Output the (x, y) coordinate of the center of the cell containing the given text.  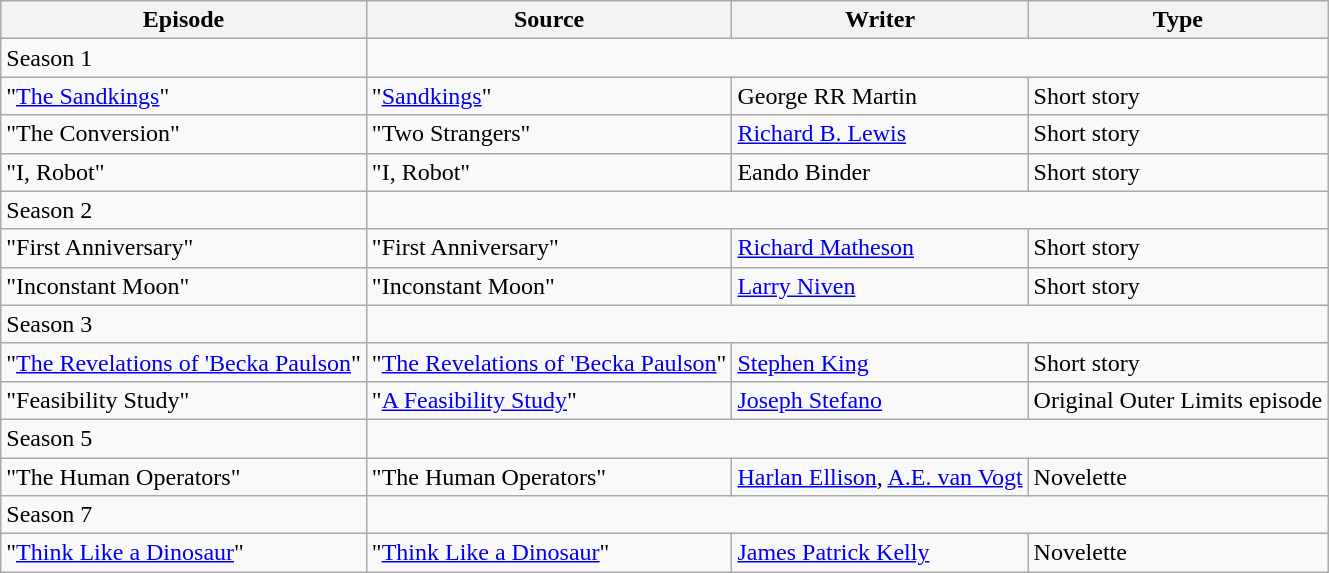
Season 1 (184, 58)
Season 5 (184, 438)
Episode (184, 20)
Richard B. Lewis (880, 134)
Stephen King (880, 362)
"Feasibility Study" (184, 400)
"Two Strangers" (549, 134)
"The Sandkings" (184, 96)
George RR Martin (880, 96)
Source (549, 20)
Richard Matheson (880, 248)
Harlan Ellison, A.E. van Vogt (880, 477)
Eando Binder (880, 172)
Season 2 (184, 210)
Writer (880, 20)
Original Outer Limits episode (1178, 400)
Larry Niven (880, 286)
Season 7 (184, 515)
James Patrick Kelly (880, 553)
"The Conversion" (184, 134)
Season 3 (184, 324)
Type (1178, 20)
Joseph Stefano (880, 400)
"Sandkings" (549, 96)
"A Feasibility Study" (549, 400)
